Identify which cell holds the provided text, then report its (x, y) central coordinate. 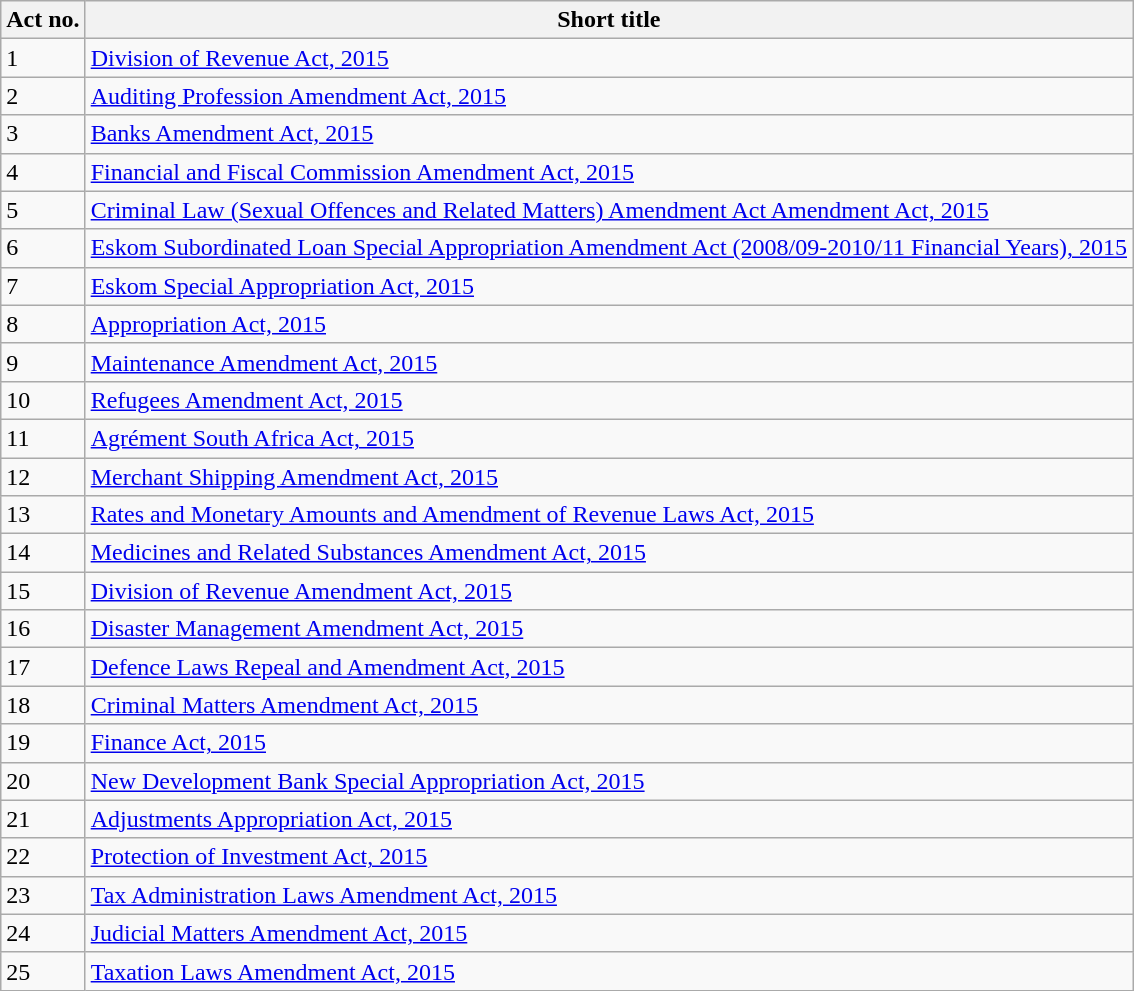
5 (43, 210)
21 (43, 819)
Division of Revenue Amendment Act, 2015 (608, 591)
Refugees Amendment Act, 2015 (608, 400)
Finance Act, 2015 (608, 743)
Agrément South Africa Act, 2015 (608, 438)
Banks Amendment Act, 2015 (608, 134)
Defence Laws Repeal and Amendment Act, 2015 (608, 667)
9 (43, 362)
New Development Bank Special Appropriation Act, 2015 (608, 781)
11 (43, 438)
Appropriation Act, 2015 (608, 324)
24 (43, 933)
Act no. (43, 20)
19 (43, 743)
7 (43, 286)
Eskom Special Appropriation Act, 2015 (608, 286)
6 (43, 248)
Adjustments Appropriation Act, 2015 (608, 819)
22 (43, 857)
3 (43, 134)
20 (43, 781)
Medicines and Related Substances Amendment Act, 2015 (608, 553)
13 (43, 515)
Criminal Law (Sexual Offences and Related Matters) Amendment Act Amendment Act, 2015 (608, 210)
17 (43, 667)
Financial and Fiscal Commission Amendment Act, 2015 (608, 172)
Merchant Shipping Amendment Act, 2015 (608, 477)
Division of Revenue Act, 2015 (608, 58)
Eskom Subordinated Loan Special Appropriation Amendment Act (2008/09-2010/11 Financial Years), 2015 (608, 248)
8 (43, 324)
Auditing Profession Amendment Act, 2015 (608, 96)
25 (43, 971)
2 (43, 96)
Judicial Matters Amendment Act, 2015 (608, 933)
4 (43, 172)
1 (43, 58)
15 (43, 591)
18 (43, 705)
Taxation Laws Amendment Act, 2015 (608, 971)
Disaster Management Amendment Act, 2015 (608, 629)
Protection of Investment Act, 2015 (608, 857)
Tax Administration Laws Amendment Act, 2015 (608, 895)
Maintenance Amendment Act, 2015 (608, 362)
23 (43, 895)
Rates and Monetary Amounts and Amendment of Revenue Laws Act, 2015 (608, 515)
16 (43, 629)
10 (43, 400)
14 (43, 553)
12 (43, 477)
Short title (608, 20)
Criminal Matters Amendment Act, 2015 (608, 705)
